Scan for the cell matching the given text and deliver its [X, Y] coordinate at center. 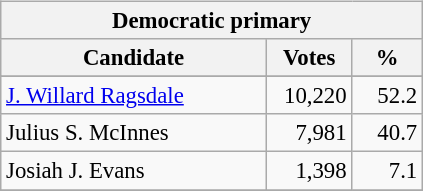
40.7 [388, 133]
Democratic primary [212, 21]
52.2 [388, 96]
7,981 [309, 133]
J. Willard Ragsdale [134, 96]
Josiah J. Evans [134, 171]
1,398 [309, 171]
7.1 [388, 171]
Julius S. McInnes [134, 133]
% [388, 58]
Candidate [134, 58]
Votes [309, 58]
10,220 [309, 96]
